Find where the given text appears and provide that cell's center as (x, y) coordinate. 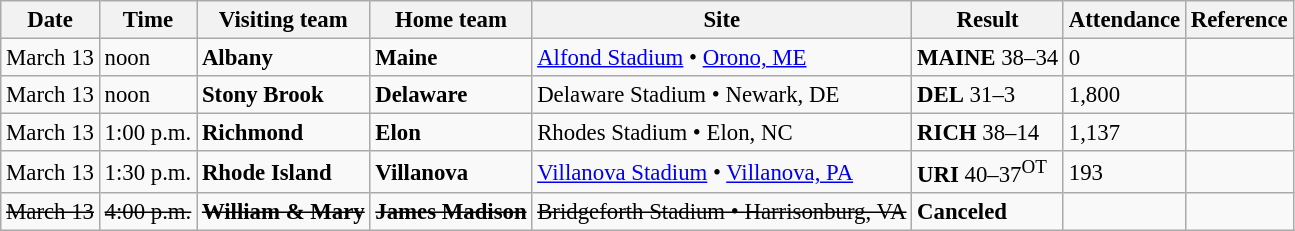
193 (1124, 172)
Delaware Stadium • Newark, DE (722, 95)
Villanova Stadium • Villanova, PA (722, 172)
Rhode Island (284, 172)
URI 40–37OT (988, 172)
DEL 31–3 (988, 95)
Stony Brook (284, 95)
MAINE 38–34 (988, 58)
Elon (451, 133)
0 (1124, 58)
Delaware (451, 95)
1,137 (1124, 133)
Villanova (451, 172)
Richmond (284, 133)
Result (988, 20)
Home team (451, 20)
Maine (451, 58)
Reference (1239, 20)
Date (50, 20)
Rhodes Stadium • Elon, NC (722, 133)
Attendance (1124, 20)
Visiting team (284, 20)
Site (722, 20)
Alfond Stadium • Orono, ME (722, 58)
1,800 (1124, 95)
Albany (284, 58)
1:30 p.m. (148, 172)
1:00 p.m. (148, 133)
RICH 38–14 (988, 133)
Time (148, 20)
